Provide the (X, Y) coordinate of the cell's center where the given text is located.  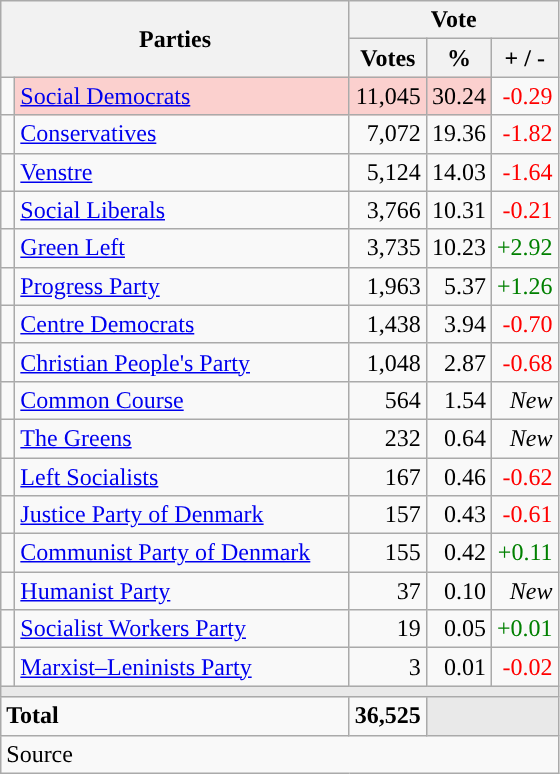
0.46 (458, 477)
36,525 (388, 716)
1,438 (388, 324)
1.54 (458, 400)
+2.92 (524, 248)
Justice Party of Denmark (182, 515)
Votes (388, 58)
-0.62 (524, 477)
-0.29 (524, 96)
3,735 (388, 248)
19 (388, 629)
Conservatives (182, 134)
% (458, 58)
Progress Party (182, 286)
10.23 (458, 248)
1,963 (388, 286)
-0.21 (524, 210)
Centre Democrats (182, 324)
Source (280, 754)
37 (388, 591)
Humanist Party (182, 591)
0.01 (458, 667)
157 (388, 515)
30.24 (458, 96)
0.64 (458, 438)
Total (176, 716)
Left Socialists (182, 477)
-0.61 (524, 515)
10.31 (458, 210)
+0.11 (524, 553)
Common Course (182, 400)
Communist Party of Denmark (182, 553)
7,072 (388, 134)
14.03 (458, 172)
-0.02 (524, 667)
-1.82 (524, 134)
Vote (454, 20)
0.05 (458, 629)
2.87 (458, 362)
232 (388, 438)
5,124 (388, 172)
3.94 (458, 324)
The Greens (182, 438)
3,766 (388, 210)
-1.64 (524, 172)
3 (388, 667)
Socialist Workers Party (182, 629)
Christian People's Party (182, 362)
5.37 (458, 286)
0.10 (458, 591)
Marxist–Leninists Party (182, 667)
155 (388, 553)
19.36 (458, 134)
Social Democrats (182, 96)
Venstre (182, 172)
+ / - (524, 58)
Social Liberals (182, 210)
1,048 (388, 362)
11,045 (388, 96)
167 (388, 477)
-0.68 (524, 362)
+0.01 (524, 629)
+1.26 (524, 286)
0.42 (458, 553)
-0.70 (524, 324)
0.43 (458, 515)
564 (388, 400)
Parties (176, 39)
Green Left (182, 248)
